Output the [x, y] coordinate of the center of the cell containing the given text.  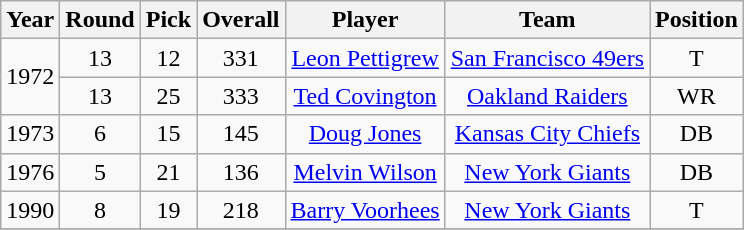
5 [100, 172]
Overall [241, 20]
19 [168, 210]
Leon Pettigrew [365, 58]
331 [241, 58]
12 [168, 58]
Ted Covington [365, 96]
Round [100, 20]
Player [365, 20]
Position [697, 20]
Doug Jones [365, 134]
1973 [30, 134]
145 [241, 134]
333 [241, 96]
25 [168, 96]
Kansas City Chiefs [547, 134]
218 [241, 210]
15 [168, 134]
136 [241, 172]
6 [100, 134]
Team [547, 20]
1972 [30, 77]
1990 [30, 210]
21 [168, 172]
Oakland Raiders [547, 96]
WR [697, 96]
Melvin Wilson [365, 172]
8 [100, 210]
1976 [30, 172]
Year [30, 20]
Barry Voorhees [365, 210]
San Francisco 49ers [547, 58]
Pick [168, 20]
